Search for the cell housing the specified text and yield its [X, Y] center coordinate. 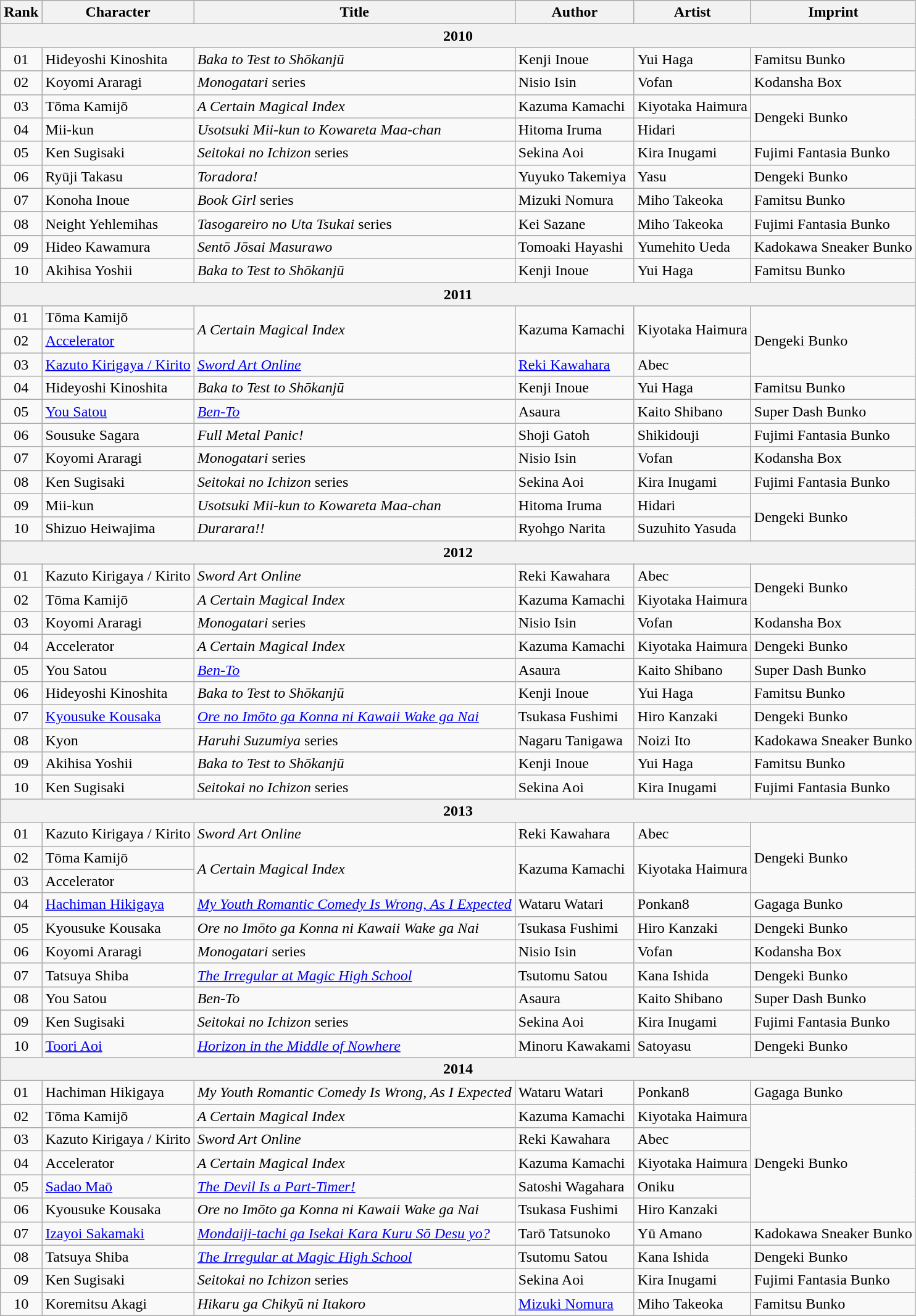
Oniku [693, 1186]
Tomoaki Hayashi [574, 247]
Full Metal Panic! [354, 435]
Rank [21, 12]
2014 [458, 1069]
Book Girl series [354, 200]
Satoshi Wagahara [574, 1186]
Yumehito Ueda [693, 247]
Neight Yehlemihas [118, 223]
Suzuhito Yasuda [693, 529]
Izayoi Sakamaki [118, 1233]
Nagaru Tanigawa [574, 740]
Hideo Kawamura [118, 247]
Toori Aoi [118, 1046]
Mondaiji-tachi ga Isekai Kara Kuru Sō Desu yo? [354, 1233]
2011 [458, 294]
2012 [458, 552]
Haruhi Suzumiya series [354, 740]
Imprint [833, 12]
Shikidouji [693, 435]
2013 [458, 811]
Tarō Tatsunoko [574, 1233]
Sentō Jōsai Masurawo [354, 247]
2010 [458, 36]
Kei Sazane [574, 223]
Author [574, 12]
Durarara!! [354, 529]
Artist [693, 12]
Horizon in the Middle of Nowhere [354, 1046]
Kyon [118, 740]
Ryohgo Narita [574, 529]
Ryūji Takasu [118, 176]
Shoji Gatoh [574, 435]
Tasogareiro no Uta Tsukai series [354, 223]
Minoru Kawakami [574, 1046]
Toradora! [354, 176]
Satoyasu [693, 1046]
Konoha Inoue [118, 200]
Title [354, 12]
Shizuo Heiwajima [118, 529]
Noizi Ito [693, 740]
Sousuke Sagara [118, 435]
Sadao Maō [118, 1186]
Yū Amano [693, 1233]
Koremitsu Akagi [118, 1304]
Yasu [693, 176]
Hikaru ga Chikyū ni Itakoro [354, 1304]
Character [118, 12]
Yuyuko Takemiya [574, 176]
The Devil Is a Part-Timer! [354, 1186]
